Output the (x, y) coordinate of the center of the cell containing the given text.  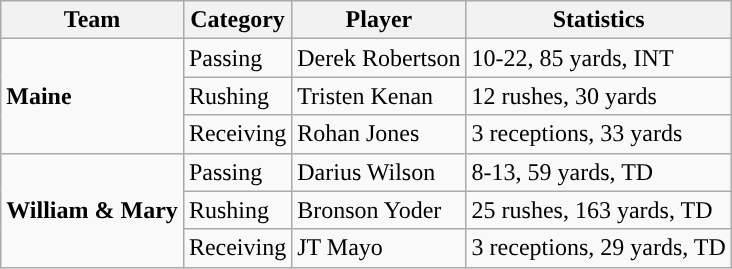
Maine (92, 96)
12 rushes, 30 yards (598, 96)
8-13, 59 yards, TD (598, 172)
Team (92, 20)
Category (237, 20)
3 receptions, 29 yards, TD (598, 248)
JT Mayo (379, 248)
Darius Wilson (379, 172)
Statistics (598, 20)
Player (379, 20)
Bronson Yoder (379, 210)
Derek Robertson (379, 58)
25 rushes, 163 yards, TD (598, 210)
3 receptions, 33 yards (598, 134)
10-22, 85 yards, INT (598, 58)
William & Mary (92, 210)
Tristen Kenan (379, 96)
Rohan Jones (379, 134)
